Determine the (x, y) coordinate at the center of the cell enclosing the given text.  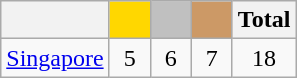
7 (212, 58)
18 (264, 58)
5 (130, 58)
6 (170, 58)
Singapore (55, 58)
Total (264, 20)
